Identify which cell holds the provided text, then report its [X, Y] central coordinate. 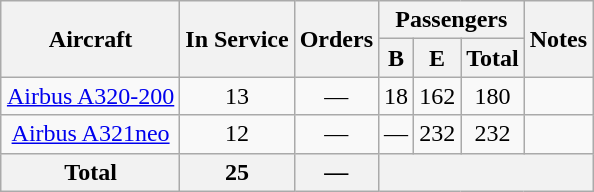
25 [237, 172]
18 [396, 96]
Airbus A320-200 [90, 96]
Passengers [452, 20]
Aircraft [90, 39]
162 [438, 96]
Notes [558, 39]
Airbus A321neo [90, 134]
180 [493, 96]
B [396, 58]
In Service [237, 39]
12 [237, 134]
Orders [336, 39]
13 [237, 96]
E [438, 58]
